Pinpoint the cell where the given text exists, returning its (x, y) midpoint coordinate. 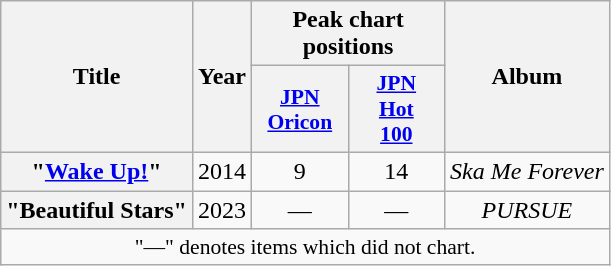
PURSUE (528, 209)
"Wake Up!" (97, 171)
2014 (222, 171)
JPNOricon (300, 110)
2023 (222, 209)
"—" denotes items which did not chart. (306, 247)
JPNHot100 (396, 110)
"Beautiful Stars" (97, 209)
Ska Me Forever (528, 171)
14 (396, 171)
9 (300, 171)
Title (97, 77)
Year (222, 77)
Peak chart positions (348, 34)
Album (528, 77)
